Locate the cell with the specified text and output its [X, Y] center coordinate. 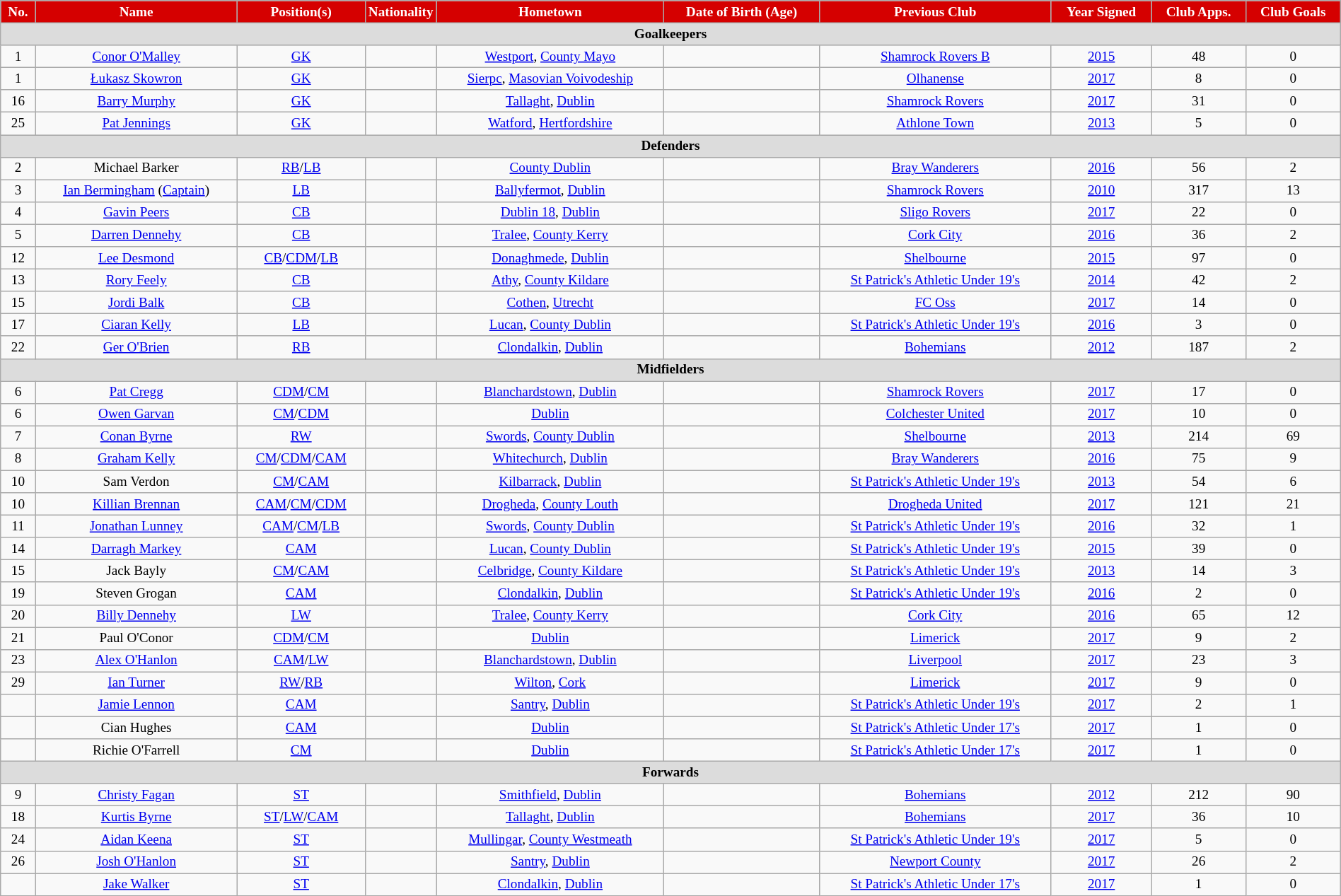
Smithfield, Dublin [550, 795]
Name [136, 12]
Sam Verdon [136, 482]
Darragh Markey [136, 549]
Steven Grogan [136, 593]
Ian Turner [136, 683]
Billy Dennehy [136, 616]
Alex O'Hanlon [136, 661]
Michael Barker [136, 168]
Jack Bayly [136, 571]
2010 [1101, 191]
56 [1198, 168]
Shamrock Rovers B [935, 57]
Łukasz Skowron [136, 78]
Olhanense [935, 78]
42 [1198, 280]
Defenders [670, 146]
LW [301, 616]
Jonathan Lunney [136, 526]
Donaghmede, Dublin [550, 258]
Whitechurch, Dublin [550, 459]
Drogheda, County Louth [550, 504]
Ciaran Kelly [136, 325]
69 [1293, 437]
Aidan Keena [136, 839]
Goalkeepers [670, 34]
Forwards [670, 772]
CB/CDM/LB [301, 258]
Celbridge, County Kildare [550, 571]
Ian Bermingham (Captain) [136, 191]
Kurtis Byrne [136, 818]
214 [1198, 437]
Sligo Rovers [935, 213]
CAM/LW [301, 661]
187 [1198, 347]
32 [1198, 526]
54 [1198, 482]
Previous Club [935, 12]
48 [1198, 57]
Colchester United [935, 414]
Owen Garvan [136, 414]
Liverpool [935, 661]
RW [301, 437]
4 [18, 213]
Barry Murphy [136, 101]
Mullingar, County Westmeath [550, 839]
Conor O'Malley [136, 57]
Drogheda United [935, 504]
Year Signed [1101, 12]
Kilbarrack, Dublin [550, 482]
65 [1198, 616]
Hometown [550, 12]
Date of Birth (Age) [742, 12]
16 [18, 101]
Pat Cregg [136, 392]
Pat Jennings [136, 124]
39 [1198, 549]
Conan Byrne [136, 437]
CAM/CM/CDM [301, 504]
11 [18, 526]
Club Goals [1293, 12]
Darren Dennehy [136, 235]
Graham Kelly [136, 459]
212 [1198, 795]
RB [301, 347]
County Dublin [550, 168]
Athlone Town [935, 124]
ST/LW/CAM [301, 818]
Gavin Peers [136, 213]
25 [18, 124]
Nationality [400, 12]
Lee Desmond [136, 258]
Jake Walker [136, 885]
RW/RB [301, 683]
Paul O'Conor [136, 638]
Position(s) [301, 12]
RB/LB [301, 168]
CM [301, 750]
CAM/CM/LB [301, 526]
24 [18, 839]
Christy Fagan [136, 795]
No. [18, 12]
75 [1198, 459]
20 [18, 616]
Westport, County Mayo [550, 57]
Rory Feely [136, 280]
Athy, County Kildare [550, 280]
FC Oss [935, 303]
Richie O'Farrell [136, 750]
90 [1293, 795]
Sierpc, Masovian Voivodeship [550, 78]
Jordi Balk [136, 303]
Dublin 18, Dublin [550, 213]
Ballyfermot, Dublin [550, 191]
19 [18, 593]
Killian Brennan [136, 504]
Club Apps. [1198, 12]
2014 [1101, 280]
Jamie Lennon [136, 705]
Cian Hughes [136, 728]
CM/CDM/CAM [301, 459]
97 [1198, 258]
Josh O'Hanlon [136, 862]
7 [18, 437]
Midfielders [670, 370]
CM/CDM [301, 414]
Cothen, Utrecht [550, 303]
Ger O'Brien [136, 347]
317 [1198, 191]
Watford, Hertfordshire [550, 124]
Newport County [935, 862]
121 [1198, 504]
31 [1198, 101]
18 [18, 818]
Wilton, Cork [550, 683]
29 [18, 683]
